For the text-containing cell, return its midpoint in [x, y] coordinate format. 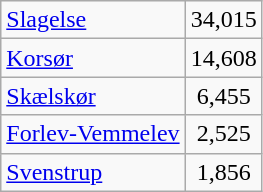
2,525 [224, 134]
14,608 [224, 58]
Skælskør [93, 96]
Slagelse [93, 20]
34,015 [224, 20]
Korsør [93, 58]
6,455 [224, 96]
1,856 [224, 172]
Svenstrup [93, 172]
Forlev-Vemmelev [93, 134]
